Detect which cell encompasses the target text, then output its [X, Y] center coordinate. 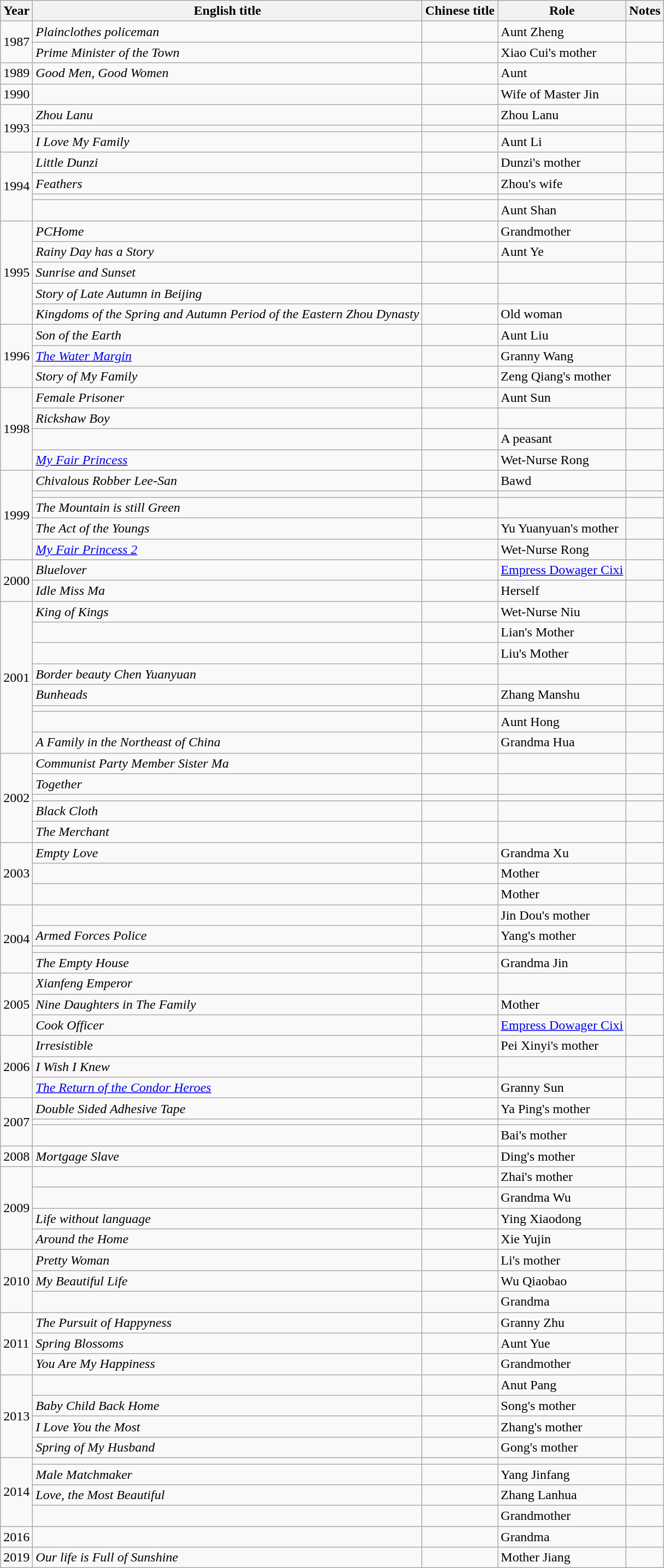
Spring Blossoms [227, 1343]
Wife of Master Jin [562, 94]
I Wish I Knew [227, 1067]
Our life is Full of Sunshine [227, 1558]
Pei Xinyi's mother [562, 1046]
Aunt Shan [562, 210]
Yu Yuanyuan's mother [562, 528]
1994 [16, 186]
1993 [16, 128]
Love, the Most Beautiful [227, 1495]
Zhang Lanhua [562, 1495]
2006 [16, 1067]
Male Matchmaker [227, 1475]
2014 [16, 1491]
Li's mother [562, 1260]
Rainy Day has a Story [227, 252]
Irresistible [227, 1046]
Baby Child Back Home [227, 1406]
Zeng Qiang's mother [562, 377]
Zhang Manshu [562, 695]
Bluelover [227, 570]
Double Sided Adhesive Tape [227, 1108]
Bunheads [227, 695]
Female Prisoner [227, 397]
2019 [16, 1558]
Year [16, 11]
1999 [16, 515]
The Empty House [227, 963]
Grandma Xu [562, 852]
2009 [16, 1208]
Story of My Family [227, 377]
The Merchant [227, 832]
Zhang's mother [562, 1426]
My Fair Princess 2 [227, 549]
Ying Xiaodong [562, 1219]
PCHome [227, 231]
Aunt Hong [562, 722]
2004 [16, 939]
Wet-Nurse Niu [562, 612]
2007 [16, 1122]
Plainclothes policeman [227, 32]
Life without language [227, 1219]
Dunzi's mother [562, 162]
1998 [16, 429]
Zhai's mother [562, 1177]
A Family in the Northeast of China [227, 742]
Yang's mother [562, 936]
Rickshaw Boy [227, 418]
Kingdoms of the Spring and Autumn Period of the Eastern Zhou Dynasty [227, 314]
Granny Zhu [562, 1323]
Ya Ping's mother [562, 1108]
2016 [16, 1537]
The Mountain is still Green [227, 507]
Role [562, 11]
Wu Qiaobao [562, 1281]
2005 [16, 1004]
Ding's mother [562, 1156]
Chivalous Robber Lee-San [227, 481]
Black Cloth [227, 811]
Good Men, Good Women [227, 73]
Empty Love [227, 852]
Aunt Zheng [562, 32]
2000 [16, 581]
1989 [16, 73]
Bai's mother [562, 1135]
Grandma Hua [562, 742]
A peasant [562, 439]
Aunt Ye [562, 252]
I Love My Family [227, 142]
2003 [16, 873]
Granny Sun [562, 1087]
Son of the Earth [227, 335]
Zhou's wife [562, 183]
Liu's Mother [562, 653]
Herself [562, 591]
Aunt Yue [562, 1343]
Prime Minister of the Town [227, 52]
My Fair Princess [227, 460]
2011 [16, 1343]
Feathers [227, 183]
1996 [16, 356]
2013 [16, 1416]
Yang Jinfang [562, 1475]
2008 [16, 1156]
King of Kings [227, 612]
Pretty Woman [227, 1260]
Anut Pang [562, 1385]
Old woman [562, 314]
Grandma Jin [562, 963]
Jin Dou's mother [562, 915]
English title [227, 11]
Sunrise and Sunset [227, 273]
The Return of the Condor Heroes [227, 1087]
Armed Forces Police [227, 936]
Xie Yujin [562, 1239]
Aunt [562, 73]
1990 [16, 94]
2001 [16, 677]
2002 [16, 797]
Xiao Cui's mother [562, 52]
I Love You the Most [227, 1426]
Aunt Li [562, 142]
Song's mother [562, 1406]
Little Dunzi [227, 162]
The Water Margin [227, 356]
Lian's Mother [562, 633]
Idle Miss Ma [227, 591]
Aunt Liu [562, 335]
Communist Party Member Sister Ma [227, 763]
Cook Officer [227, 1025]
Chinese title [460, 11]
Bawd [562, 481]
Mortgage Slave [227, 1156]
Xianfeng Emperor [227, 984]
Grandma Wu [562, 1198]
Nine Daughters in The Family [227, 1004]
Spring of My Husband [227, 1447]
The Act of the Youngs [227, 528]
1995 [16, 273]
Around the Home [227, 1239]
You Are My Happiness [227, 1364]
Gong's mother [562, 1447]
Granny Wang [562, 356]
Story of Late Autumn in Beijing [227, 294]
The Pursuit of Happyness [227, 1323]
Mother Jiang [562, 1558]
2010 [16, 1281]
My Beautiful Life [227, 1281]
1987 [16, 42]
Notes [645, 11]
Together [227, 784]
Aunt Sun [562, 397]
Border beauty Chen Yuanyuan [227, 674]
